Pinpoint the cell where the given text exists, returning its (x, y) midpoint coordinate. 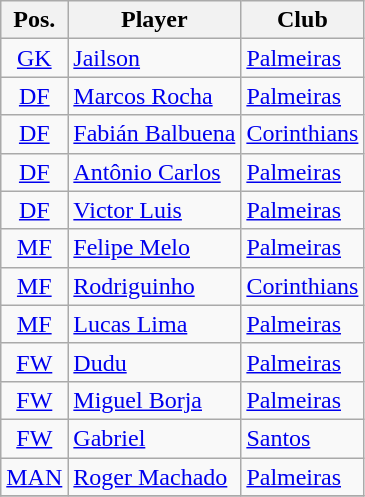
Dudu (154, 362)
Antônio Carlos (154, 172)
Pos. (34, 20)
GK (34, 58)
Santos (302, 438)
Rodriguinho (154, 286)
Felipe Melo (154, 248)
Club (302, 20)
Fabián Balbuena (154, 134)
Gabriel (154, 438)
Player (154, 20)
Victor Luis (154, 210)
MAN (34, 477)
Roger Machado (154, 477)
Miguel Borja (154, 400)
Marcos Rocha (154, 96)
Jailson (154, 58)
Lucas Lima (154, 324)
